Return the (X, Y) coordinate for the center point of the cell that contains the specified text.  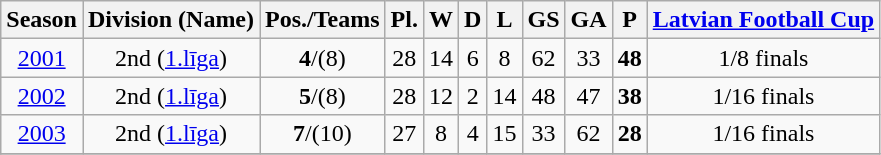
GA (588, 20)
4/(8) (323, 58)
Division (Name) (170, 20)
15 (504, 134)
7/(10) (323, 134)
6 (473, 58)
47 (588, 96)
Latvian Football Cup (763, 20)
Pos./Teams (323, 20)
W (440, 20)
2003 (42, 134)
12 (440, 96)
L (504, 20)
2001 (42, 58)
GS (544, 20)
Season (42, 20)
2 (473, 96)
27 (404, 134)
4 (473, 134)
2002 (42, 96)
P (630, 20)
5/(8) (323, 96)
38 (630, 96)
Pl. (404, 20)
D (473, 20)
1/8 finals (763, 58)
